Detect which cell encompasses the target text, then output its (X, Y) center coordinate. 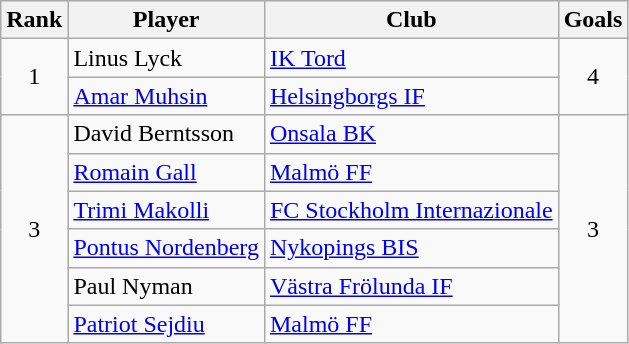
Linus Lyck (166, 58)
Trimi Makolli (166, 210)
Paul Nyman (166, 286)
Goals (593, 20)
Helsingborgs IF (411, 96)
Amar Muhsin (166, 96)
Västra Frölunda IF (411, 286)
Patriot Sejdiu (166, 324)
Player (166, 20)
IK Tord (411, 58)
FC Stockholm Internazionale (411, 210)
1 (34, 77)
Onsala BK (411, 134)
Club (411, 20)
Nykopings BIS (411, 248)
4 (593, 77)
Romain Gall (166, 172)
Pontus Nordenberg (166, 248)
David Berntsson (166, 134)
Rank (34, 20)
